Determine the (x, y) coordinate at the center of the cell enclosing the given text.  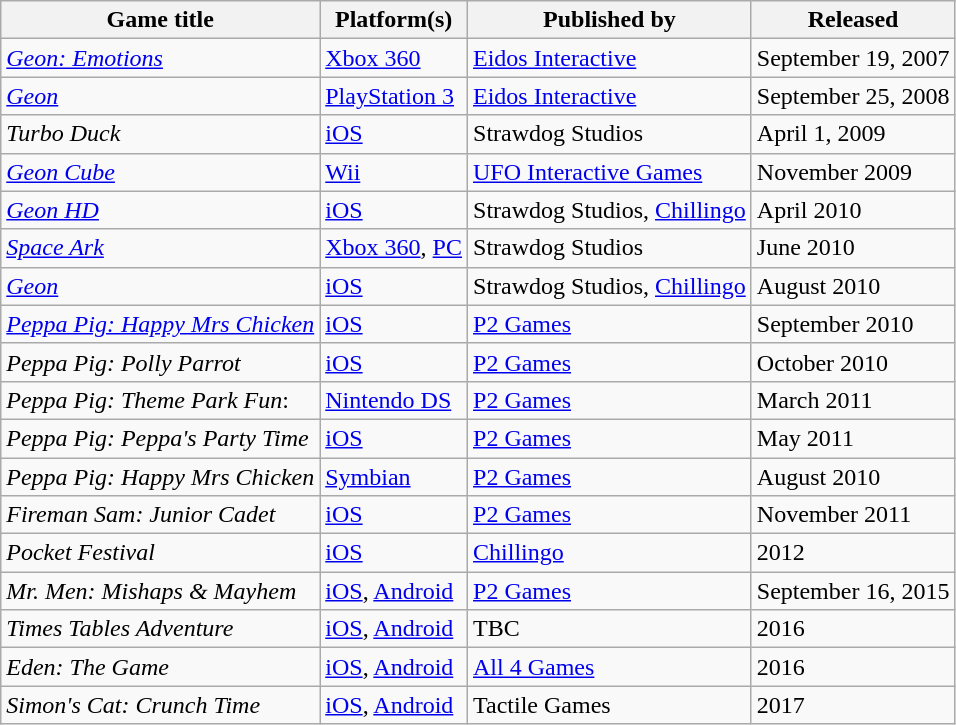
Geon: Emotions (160, 58)
Xbox 360 (394, 58)
June 2010 (853, 248)
2017 (853, 705)
September 16, 2015 (853, 591)
May 2011 (853, 438)
Space Ark (160, 248)
Platform(s) (394, 20)
Peppa Pig: Peppa's Party Time (160, 438)
Pocket Festival (160, 553)
September 25, 2008 (853, 96)
November 2009 (853, 172)
Geon HD (160, 210)
September 19, 2007 (853, 58)
September 2010 (853, 324)
Peppa Pig: Theme Park Fun: (160, 400)
All 4 Games (610, 667)
November 2011 (853, 515)
PlayStation 3 (394, 96)
Chillingo (610, 553)
Wii (394, 172)
Mr. Men: Mishaps & Mayhem (160, 591)
Fireman Sam: Junior Cadet (160, 515)
Times Tables Adventure (160, 629)
March 2011 (853, 400)
TBC (610, 629)
Turbo Duck (160, 134)
UFO Interactive Games (610, 172)
Xbox 360, PC (394, 248)
Geon Cube (160, 172)
Symbian (394, 477)
Peppa Pig: Polly Parrot (160, 362)
Tactile Games (610, 705)
April 1, 2009 (853, 134)
2012 (853, 553)
Eden: The Game (160, 667)
Game title (160, 20)
Published by (610, 20)
April 2010 (853, 210)
Nintendo DS (394, 400)
Simon's Cat: Crunch Time (160, 705)
Released (853, 20)
October 2010 (853, 362)
